Locate the cell with the specified text and output its (x, y) center coordinate. 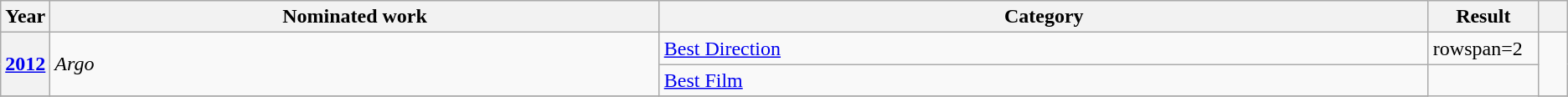
Best Direction (1044, 48)
rowspan=2 (1483, 48)
Nominated work (355, 17)
Argo (355, 64)
Category (1044, 17)
Result (1483, 17)
2012 (25, 64)
Year (25, 17)
Best Film (1044, 80)
